Locate the cell with the specified text and output its (x, y) center coordinate. 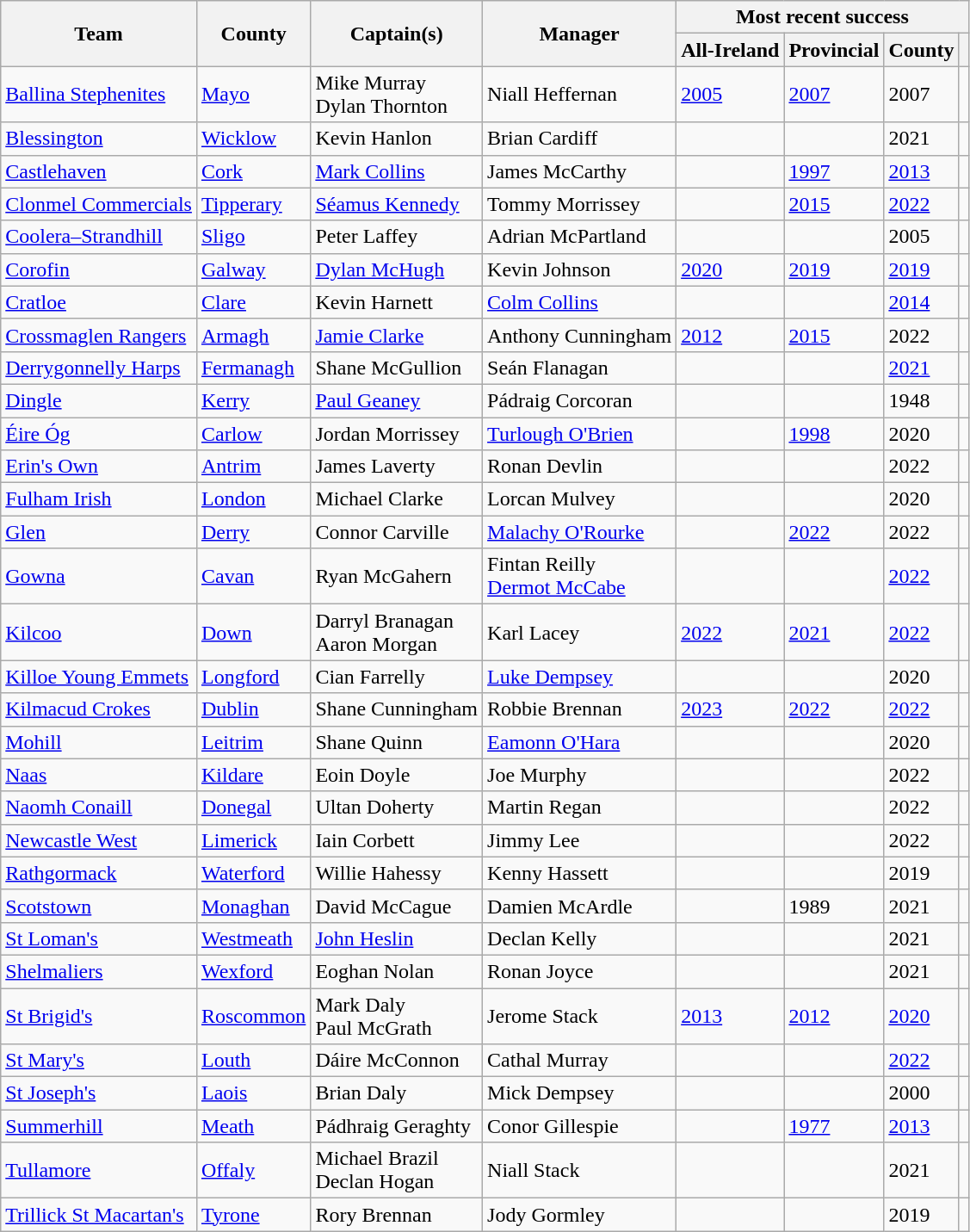
Killoe Young Emmets (99, 677)
Cratloe (99, 302)
Tyrone (253, 1215)
Dublin (253, 709)
Eamonn O'Hara (580, 742)
Armagh (253, 335)
Pádraig Corcoran (580, 400)
David McCague (397, 906)
Down (253, 632)
Ronan Devlin (580, 467)
Shane McGullion (397, 368)
Galway (253, 269)
Malachy O'Rourke (580, 532)
Tommy Morrissey (580, 204)
Crossmaglen Rangers (99, 335)
Louth (253, 1061)
Clare (253, 302)
Niall Heffernan (580, 95)
Westmeath (253, 938)
Scotstown (99, 906)
Jordan Morrissey (397, 433)
Mike MurrayDylan Thornton (397, 95)
Rory Brennan (397, 1215)
Donegal (253, 808)
London (253, 499)
Cork (253, 171)
Martin Regan (580, 808)
Sligo (253, 237)
Michael Clarke (397, 499)
Corofin (99, 269)
Kilcoo (99, 632)
Mark DalyPaul McGrath (397, 1016)
Luke Dempsey (580, 677)
Waterford (253, 873)
Captain(s) (397, 34)
Monaghan (253, 906)
Leitrim (253, 742)
St Joseph's (99, 1093)
Michael BrazilDeclan Hogan (397, 1171)
Castlehaven (99, 171)
Conor Gillespie (580, 1126)
Wicklow (253, 139)
Kilmacud Crokes (99, 709)
Summerhill (99, 1126)
Tullamore (99, 1171)
John Heslin (397, 938)
Lorcan Mulvey (580, 499)
Ryan McGahern (397, 577)
1948 (921, 400)
Mayo (253, 95)
1989 (834, 906)
Kenny Hassett (580, 873)
Séamus Kennedy (397, 204)
Limerick (253, 840)
Wexford (253, 971)
St Mary's (99, 1061)
Trillick St Macartan's (99, 1215)
Iain Corbett (397, 840)
Kevin Harnett (397, 302)
Ronan Joyce (580, 971)
Brian Daly (397, 1093)
Derrygonnelly Harps (99, 368)
James McCarthy (580, 171)
Glen (99, 532)
Jimmy Lee (580, 840)
Fintan ReillyDermot McCabe (580, 577)
Jody Gormley (580, 1215)
Team (99, 34)
Willie Hahessy (397, 873)
Jerome Stack (580, 1016)
Gowna (99, 577)
Kevin Johnson (580, 269)
Laois (253, 1093)
1977 (834, 1126)
Naas (99, 775)
Eoghan Nolan (397, 971)
Erin's Own (99, 467)
Longford (253, 677)
Robbie Brennan (580, 709)
Niall Stack (580, 1171)
Paul Geaney (397, 400)
Colm Collins (580, 302)
Fulham Irish (99, 499)
Pádhraig Geraghty (397, 1126)
2014 (921, 302)
2000 (921, 1093)
Adrian McPartland (580, 237)
Most recent success (823, 17)
Damien McArdle (580, 906)
Turlough O'Brien (580, 433)
Fermanagh (253, 368)
Carlow (253, 433)
Cavan (253, 577)
Darryl BranaganAaron Morgan (397, 632)
Anthony Cunningham (580, 335)
Eoin Doyle (397, 775)
1998 (834, 433)
Cathal Murray (580, 1061)
Dáire McConnon (397, 1061)
Seán Flanagan (580, 368)
Shelmaliers (99, 971)
Joe Murphy (580, 775)
Shane Quinn (397, 742)
James Laverty (397, 467)
Tipperary (253, 204)
Declan Kelly (580, 938)
Cian Farrelly (397, 677)
2023 (730, 709)
Meath (253, 1126)
Kildare (253, 775)
St Loman's (99, 938)
Éire Óg (99, 433)
1997 (834, 171)
Karl Lacey (580, 632)
Connor Carville (397, 532)
Blessington (99, 139)
Derry (253, 532)
St Brigid's (99, 1016)
Ballina Stephenites (99, 95)
Mark Collins (397, 171)
Newcastle West (99, 840)
Antrim (253, 467)
Ultan Doherty (397, 808)
All-Ireland (730, 50)
Rathgormack (99, 873)
Brian Cardiff (580, 139)
Kevin Hanlon (397, 139)
Mick Dempsey (580, 1093)
Naomh Conaill (99, 808)
Manager (580, 34)
Dingle (99, 400)
Clonmel Commercials (99, 204)
Dylan McHugh (397, 269)
Mohill (99, 742)
Jamie Clarke (397, 335)
Roscommon (253, 1016)
Shane Cunningham (397, 709)
Coolera–Strandhill (99, 237)
Provincial (834, 50)
Offaly (253, 1171)
Peter Laffey (397, 237)
Kerry (253, 400)
